Locate the cell with the specified text and output its (X, Y) center coordinate. 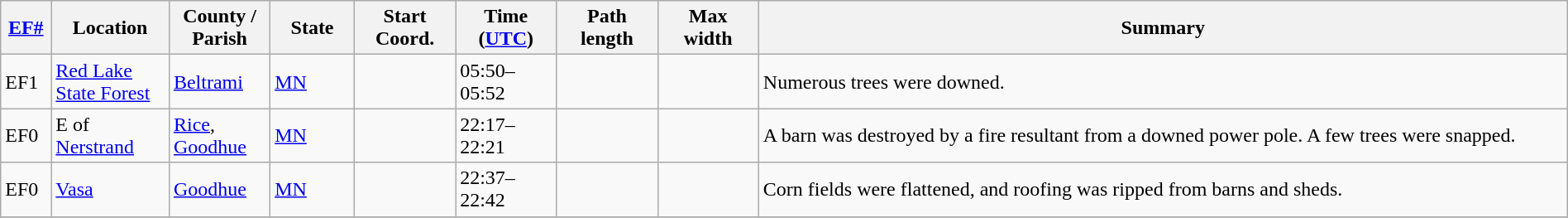
Start Coord. (404, 28)
Rice, Goodhue (219, 136)
22:37–22:42 (506, 189)
Beltrami (219, 81)
Summary (1163, 28)
EF# (26, 28)
22:17–22:21 (506, 136)
A barn was destroyed by a fire resultant from a downed power pole. A few trees were snapped. (1163, 136)
EF1 (26, 81)
Location (111, 28)
E of Nerstrand (111, 136)
County / Parish (219, 28)
Numerous trees were downed. (1163, 81)
Max width (708, 28)
Goodhue (219, 189)
05:50–05:52 (506, 81)
Path length (607, 28)
Vasa (111, 189)
Time (UTC) (506, 28)
Corn fields were flattened, and roofing was ripped from barns and sheds. (1163, 189)
State (313, 28)
Red Lake State Forest (111, 81)
